Find where the given text appears and provide that cell's center as (X, Y) coordinate. 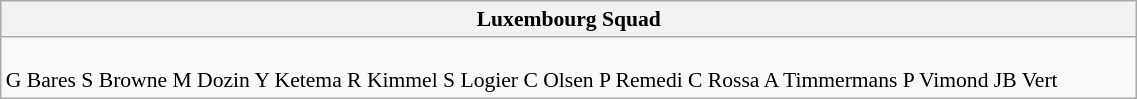
G Bares S Browne M Dozin Y Ketema R Kimmel S Logier C Olsen P Remedi C Rossa A Timmermans P Vimond JB Vert (569, 68)
Luxembourg Squad (569, 19)
